Extract the (x, y) coordinate from the center of the cell holding the provided text.  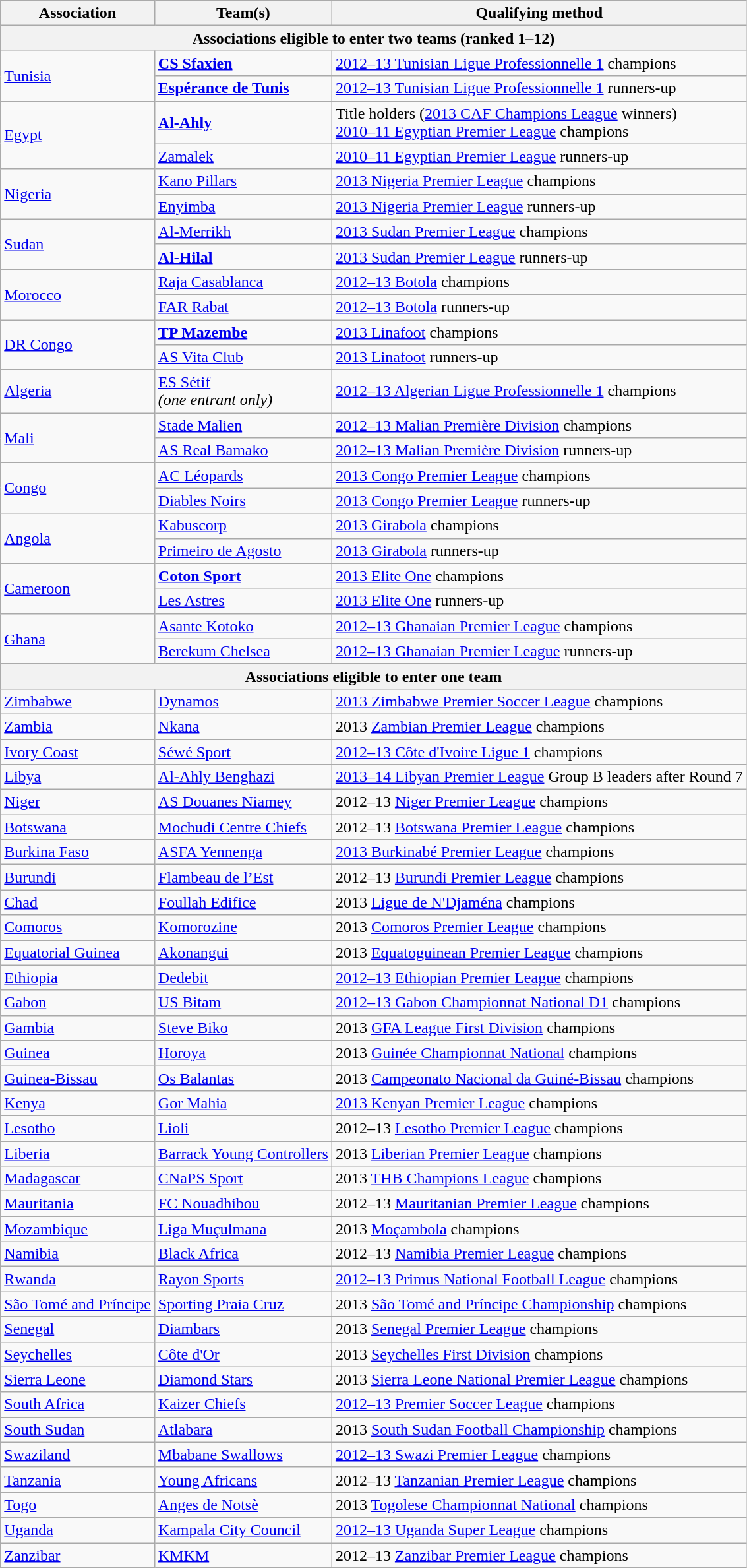
2012–13 Namibia Premier League champions (539, 1254)
2010–11 Egyptian Premier League runners-up (539, 156)
Komorozine (243, 927)
Ivory Coast (78, 751)
CS Sfaxien (243, 63)
Stade Malien (243, 425)
Enyimba (243, 206)
Dynamos (243, 701)
Morocco (78, 294)
2012–13 Primus National Football League champions (539, 1279)
Kampala City Council (243, 1530)
Os Balantas (243, 1078)
Barrack Young Controllers (243, 1154)
Gambia (78, 1028)
2012–13 Burundi Premier League champions (539, 877)
CNaPS Sport (243, 1179)
2012–13 Côte d'Ivoire Ligue 1 champions (539, 751)
2012–13 Uganda Super League champions (539, 1530)
2012–13 Ghanaian Premier League champions (539, 626)
Sudan (78, 244)
Liga Muçulmana (243, 1229)
Zamalek (243, 156)
Foullah Edifice (243, 902)
2013 Liberian Premier League champions (539, 1154)
2013 Girabola runners-up (539, 551)
Burkina Faso (78, 852)
AC Léopards (243, 476)
Angola (78, 538)
FC Nouadhibou (243, 1204)
2012–13 Premier Soccer League champions (539, 1404)
Dedebit (243, 978)
2013 Ligue de N'Djaména champions (539, 902)
2012–13 Malian Première Division runners-up (539, 451)
South Sudan (78, 1429)
2013 Comoros Premier League champions (539, 927)
2013 Linafoot champions (539, 332)
Chad (78, 902)
Horoya (243, 1053)
2012–13 Malian Première Division champions (539, 425)
Swaziland (78, 1455)
2013 Sudan Premier League champions (539, 232)
2013 Senegal Premier League champions (539, 1329)
TP Mazembe (243, 332)
2012–13 Niger Premier League champions (539, 802)
2012–13 Tanzanian Premier League champions (539, 1480)
Kenya (78, 1103)
2012–13 Gabon Championnat National D1 champions (539, 1003)
2012–13 Algerian Ligue Professionnelle 1 champions (539, 392)
Comoros (78, 927)
Senegal (78, 1329)
2013 Linafoot runners-up (539, 358)
Associations eligible to enter two teams (ranked 1–12) (374, 38)
Seychelles (78, 1354)
Primeiro de Agosto (243, 551)
KMKM (243, 1555)
Atlabara (243, 1429)
2013 Zambian Premier League champions (539, 726)
Espérance de Tunis (243, 88)
Al-Merrikh (243, 232)
South Africa (78, 1404)
Asante Kotoko (243, 626)
Guinea (78, 1053)
Title holders (2013 CAF Champions League winners)2010–11 Egyptian Premier League champions (539, 123)
Liberia (78, 1154)
AS Vita Club (243, 358)
2013–14 Libyan Premier League Group B leaders after Round 7 (539, 777)
Steve Biko (243, 1028)
Niger (78, 802)
2013 Seychelles First Division champions (539, 1354)
Les Astres (243, 601)
Algeria (78, 392)
Congo (78, 488)
Team(s) (243, 13)
Sporting Praia Cruz (243, 1304)
2012–13 Tunisian Ligue Professionnelle 1 runners-up (539, 88)
2012–13 Tunisian Ligue Professionnelle 1 champions (539, 63)
Mauritania (78, 1204)
2012–13 Mauritanian Premier League champions (539, 1204)
Burundi (78, 877)
2013 Congo Premier League champions (539, 476)
Zanzibar (78, 1555)
Diamond Stars (243, 1379)
ASFA Yennenga (243, 852)
São Tomé and Príncipe (78, 1304)
Al-Ahly (243, 123)
Zambia (78, 726)
2013 Elite One runners-up (539, 601)
Raja Casablanca (243, 282)
Equatorial Guinea (78, 953)
Young Africans (243, 1480)
Coton Sport (243, 576)
Tanzania (78, 1480)
2013 Moçambola champions (539, 1229)
Libya (78, 777)
Lesotho (78, 1128)
AS Douanes Niamey (243, 802)
Rayon Sports (243, 1279)
Madagascar (78, 1179)
2012–13 Swazi Premier League champions (539, 1455)
2013 South Sudan Football Championship champions (539, 1429)
2013 Congo Premier League runners-up (539, 501)
2013 Campeonato Nacional da Guiné-Bissau champions (539, 1078)
2012–13 Botswana Premier League champions (539, 827)
Togo (78, 1505)
2013 São Tomé and Príncipe Championship champions (539, 1304)
Ethiopia (78, 978)
2012–13 Botola runners-up (539, 307)
2013 Burkinabé Premier League champions (539, 852)
2013 Zimbabwe Premier Soccer League champions (539, 701)
Rwanda (78, 1279)
2012–13 Lesotho Premier League champions (539, 1128)
Association (78, 13)
Kabuscorp (243, 526)
Mali (78, 438)
2013 Girabola champions (539, 526)
Gor Mahia (243, 1103)
2012–13 Zanzibar Premier League champions (539, 1555)
Akonangui (243, 953)
Al-Ahly Benghazi (243, 777)
2013 Guinée Championnat National champions (539, 1053)
Mozambique (78, 1229)
Mbabane Swallows (243, 1455)
Associations eligible to enter one team (374, 676)
2012–13 Ghanaian Premier League runners-up (539, 651)
2013 Nigeria Premier League champions (539, 181)
Diambars (243, 1329)
Côte d'Or (243, 1354)
Namibia (78, 1254)
2012–13 Botola champions (539, 282)
Qualifying method (539, 13)
Diables Noirs (243, 501)
Ghana (78, 639)
Lioli (243, 1128)
Guinea-Bissau (78, 1078)
Kano Pillars (243, 181)
Black Africa (243, 1254)
Mochudi Centre Chiefs (243, 827)
Kaizer Chiefs (243, 1404)
2013 Togolese Championnat National champions (539, 1505)
2013 Equatoguinean Premier League champions (539, 953)
US Bitam (243, 1003)
2013 Nigeria Premier League runners-up (539, 206)
Berekum Chelsea (243, 651)
Nigeria (78, 194)
Nkana (243, 726)
Séwé Sport (243, 751)
2013 THB Champions League champions (539, 1179)
Flambeau de l’Est (243, 877)
Sierra Leone (78, 1379)
2013 Sierra Leone National Premier League champions (539, 1379)
2013 Kenyan Premier League champions (539, 1103)
Anges de Notsè (243, 1505)
Zimbabwe (78, 701)
Uganda (78, 1530)
Al-Hilal (243, 257)
2013 Sudan Premier League runners-up (539, 257)
FAR Rabat (243, 307)
AS Real Bamako (243, 451)
Tunisia (78, 76)
Egypt (78, 135)
ES Sétif(one entrant only) (243, 392)
2013 Elite One champions (539, 576)
2012–13 Ethiopian Premier League champions (539, 978)
Botswana (78, 827)
Cameroon (78, 588)
DR Congo (78, 344)
Gabon (78, 1003)
2013 GFA League First Division champions (539, 1028)
